For the text-containing cell, return its midpoint in [X, Y] coordinate format. 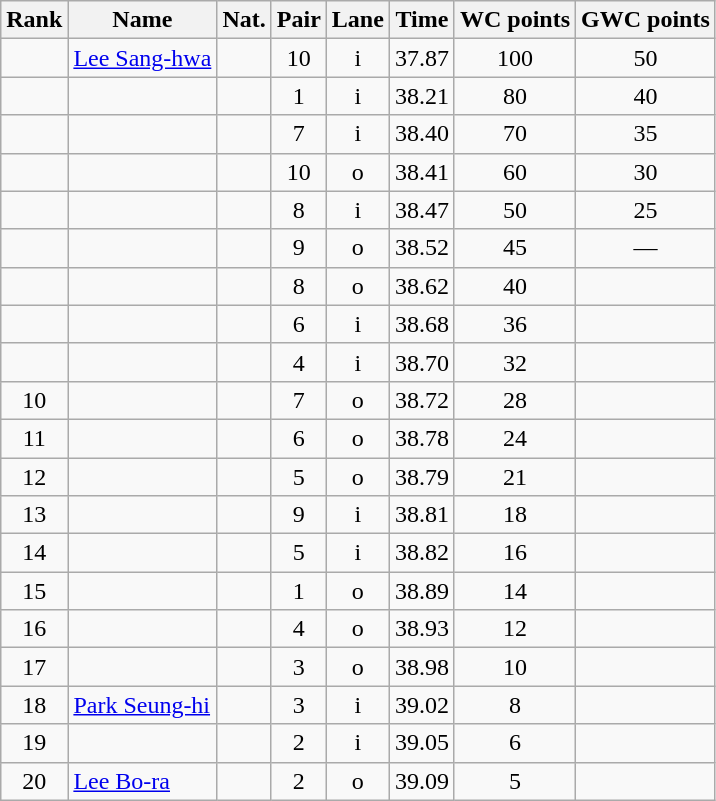
15 [34, 591]
GWC points [646, 20]
38.98 [422, 667]
13 [34, 515]
38.68 [422, 324]
Rank [34, 20]
Lee Bo-ra [142, 781]
39.05 [422, 743]
38.52 [422, 248]
38.78 [422, 438]
37.87 [422, 58]
Pair [298, 20]
45 [514, 248]
11 [34, 438]
100 [514, 58]
70 [514, 134]
19 [34, 743]
Park Seung-hi [142, 705]
38.89 [422, 591]
— [646, 248]
38.41 [422, 172]
35 [646, 134]
38.93 [422, 629]
24 [514, 438]
39.02 [422, 705]
38.47 [422, 210]
38.72 [422, 400]
38.62 [422, 286]
21 [514, 477]
39.09 [422, 781]
38.81 [422, 515]
Nat. [244, 20]
Name [142, 20]
38.21 [422, 96]
80 [514, 96]
20 [34, 781]
36 [514, 324]
Time [422, 20]
Lee Sang-hwa [142, 58]
Lane [358, 20]
38.40 [422, 134]
28 [514, 400]
30 [646, 172]
60 [514, 172]
WC points [514, 20]
38.79 [422, 477]
17 [34, 667]
38.70 [422, 362]
32 [514, 362]
25 [646, 210]
38.82 [422, 553]
